Find where the given text appears and provide that cell's center as [X, Y] coordinate. 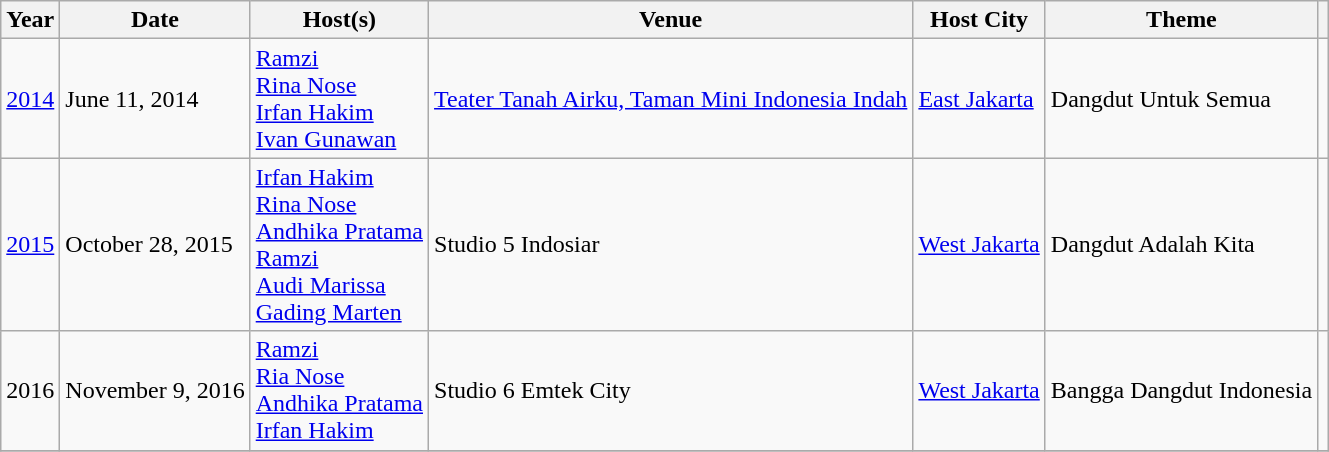
Dangdut Adalah Kita [1181, 244]
June 11, 2014 [155, 98]
Bangga Dangdut Indonesia [1181, 390]
Year [30, 20]
November 9, 2016 [155, 390]
Irfan HakimRina NoseAndhika PratamaRamziAudi MarissaGading Marten [339, 244]
Studio 5 Indosiar [671, 244]
East Jakarta [979, 98]
Host(s) [339, 20]
2015 [30, 244]
Theme [1181, 20]
Date [155, 20]
Studio 6 Emtek City [671, 390]
Teater Tanah Airku, Taman Mini Indonesia Indah [671, 98]
RamziRia NoseAndhika PratamaIrfan Hakim [339, 390]
Venue [671, 20]
October 28, 2015 [155, 244]
Host City [979, 20]
2016 [30, 390]
2014 [30, 98]
RamziRina NoseIrfan HakimIvan Gunawan [339, 98]
Dangdut Untuk Semua [1181, 98]
